Locate the cell with the specified text and output its (X, Y) center coordinate. 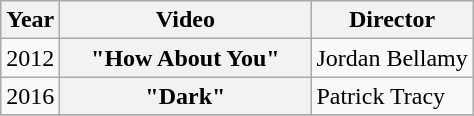
"How About You" (186, 58)
Patrick Tracy (392, 96)
Director (392, 20)
"Dark" (186, 96)
Video (186, 20)
2016 (30, 96)
Jordan Bellamy (392, 58)
Year (30, 20)
2012 (30, 58)
